Extract the [X, Y] coordinate from the center of the cell holding the provided text.  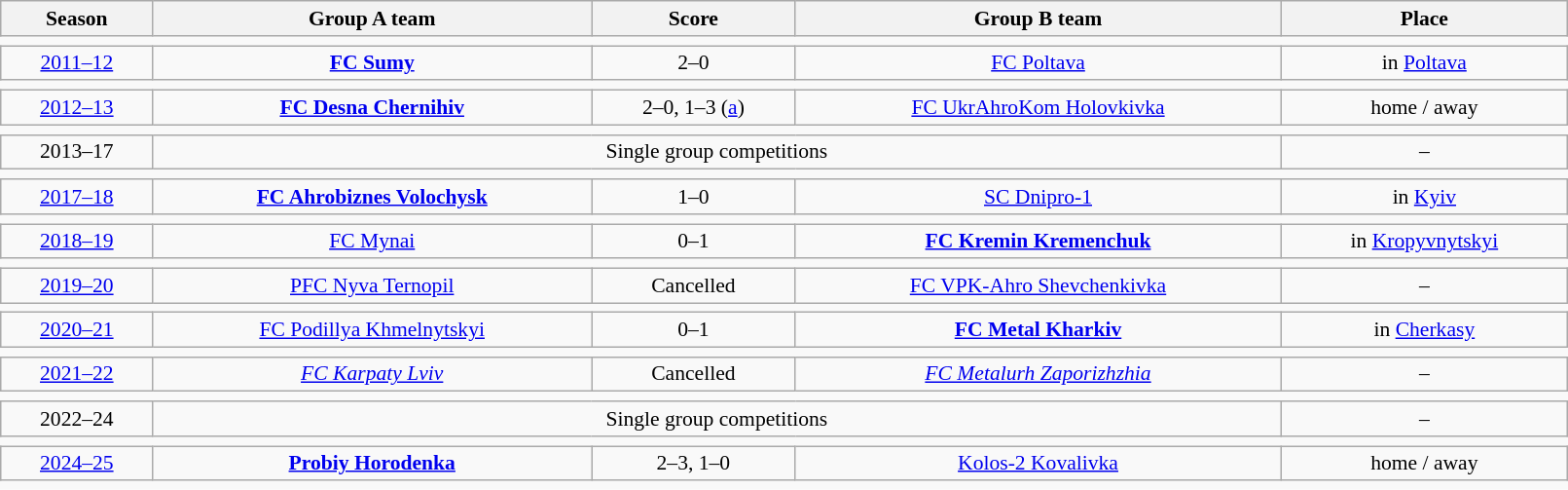
2018–19 [77, 242]
FC Poltava [1038, 63]
2020–21 [77, 330]
in Poltava [1425, 63]
Group B team [1038, 19]
2022–24 [77, 419]
in Kyiv [1425, 197]
FC Metal Kharkiv [1038, 330]
FC VPK-Ahro Shevchenkivka [1038, 286]
FC Sumy [372, 63]
Kolos-2 Kovalivka [1038, 464]
FC UkrAhroKom Holovkivka [1038, 108]
FC Ahrobiznes Volochysk [372, 197]
Season [77, 19]
Place [1425, 19]
FC Podillya Khmelnytskyi [372, 330]
2024–25 [77, 464]
2019–20 [77, 286]
2017–18 [77, 197]
Score [694, 19]
FC Desna Chernihiv [372, 108]
1–0 [694, 197]
2–3, 1–0 [694, 464]
2011–12 [77, 63]
2012–13 [77, 108]
2–0, 1–3 (a) [694, 108]
in Kropyvnytskyi [1425, 242]
PFC Nyva Ternopil [372, 286]
in Cherkasy [1425, 330]
2013–17 [77, 152]
2021–22 [77, 374]
FC Kremin Kremenchuk [1038, 242]
Group A team [372, 19]
FC Mynai [372, 242]
FC Karpaty Lviv [372, 374]
SC Dnipro-1 [1038, 197]
Probiy Horodenka [372, 464]
2–0 [694, 63]
FC Metalurh Zaporizhzhia [1038, 374]
